Find where the given text appears and provide that cell's center as [X, Y] coordinate. 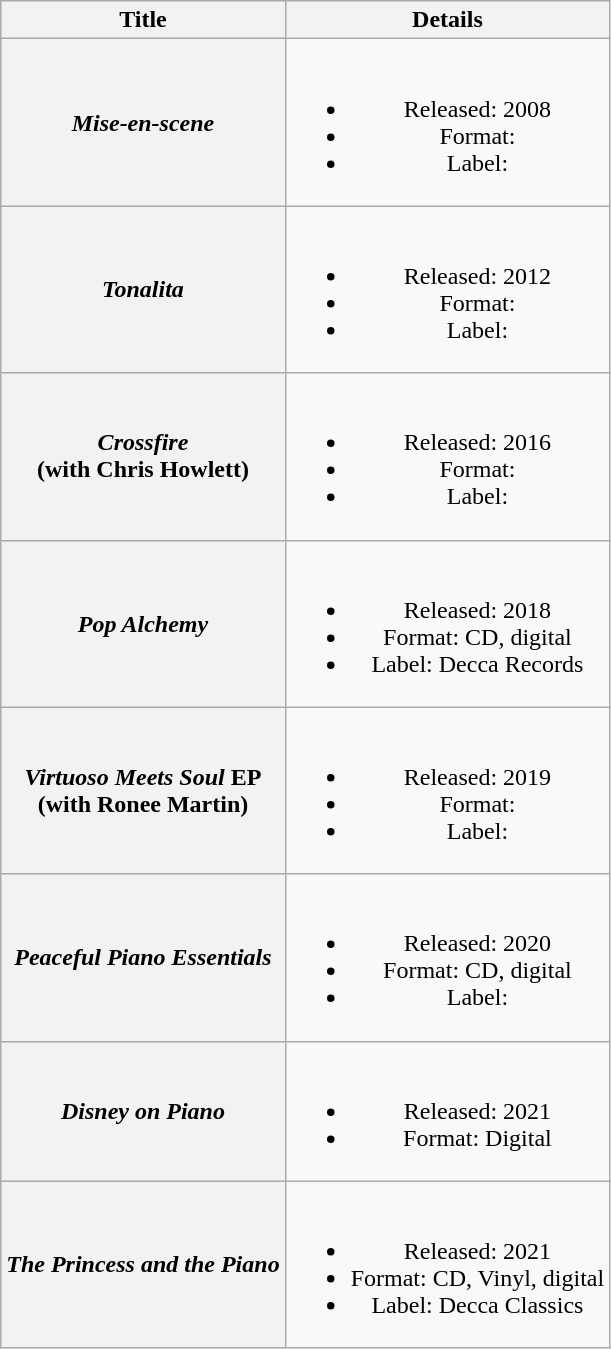
Pop Alchemy [143, 624]
Released: 2018Format: CD, digitalLabel: Decca Records [448, 624]
Tonalita [143, 290]
Released: 2012Format:Label: [448, 290]
Mise-en-scene [143, 122]
Released: 2021Format: CD, Vinyl, digitalLabel: Decca Classics [448, 1264]
Title [143, 20]
Disney on Piano [143, 1111]
Released: 2008Format:Label: [448, 122]
Peaceful Piano Essentials [143, 958]
Crossfire (with Chris Howlett) [143, 456]
Details [448, 20]
The Princess and the Piano [143, 1264]
Released: 2020Format: CD, digitalLabel: [448, 958]
Released: 2021Format: Digital [448, 1111]
Released: 2019Format:Label: [448, 790]
Virtuoso Meets Soul EP (with Ronee Martin) [143, 790]
Released: 2016Format:Label: [448, 456]
